For the text-containing cell, return its midpoint in (X, Y) coordinate format. 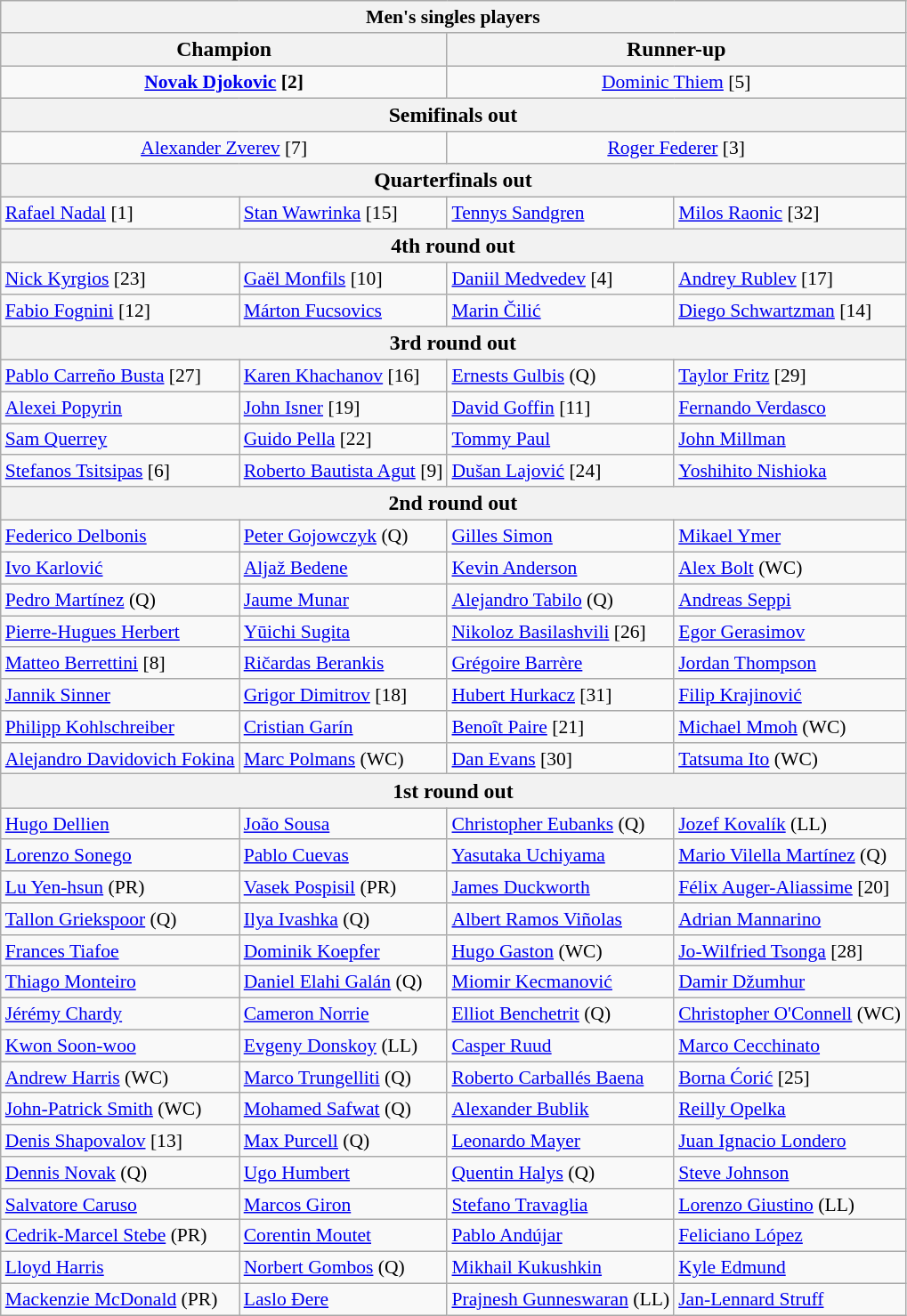
Grigor Dimitrov [18] (344, 695)
Tommy Paul (561, 440)
Diego Schwartzman [14] (790, 311)
Fernando Verdasco (790, 408)
Mikhail Kukushkin (561, 1268)
Borna Ćorić [25] (790, 1078)
Pedro Martínez (Q) (120, 600)
Reilly Opelka (790, 1110)
Peter Gojowczyk (Q) (344, 537)
Mohamed Safwat (Q) (344, 1110)
Daniel Elahi Galán (Q) (344, 982)
Andrey Rublev [17] (790, 279)
Karen Khachanov [16] (344, 376)
Roger Federer [3] (676, 148)
Philipp Kohlschreiber (120, 727)
Quarterfinals out (453, 181)
Lloyd Harris (120, 1268)
4th round out (453, 246)
Elliot Benchetrit (Q) (561, 1014)
Aljaž Bedene (344, 569)
Cristian Garín (344, 727)
Marco Trungelliti (Q) (344, 1078)
Marc Polmans (WC) (344, 759)
Albert Ramos Viñolas (561, 919)
Kwon Soon-woo (120, 1046)
Ernests Gulbis (Q) (561, 376)
Michael Mmoh (WC) (790, 727)
Tennys Sandgren (561, 214)
Stan Wawrinka [15] (344, 214)
Daniil Medvedev [4] (561, 279)
Juan Ignacio Londero (790, 1141)
Hugo Gaston (WC) (561, 951)
Félix Auger-Aliassime [20] (790, 887)
Ričardas Berankis (344, 664)
Andrew Harris (WC) (120, 1078)
Laslo Đere (344, 1300)
Denis Shapovalov [13] (120, 1141)
Jordan Thompson (790, 664)
Alexander Zverev [7] (224, 148)
Novak Djokovic [2] (224, 83)
Tallon Griekspoor (Q) (120, 919)
Jaume Munar (344, 600)
Champion (224, 50)
Cameron Norrie (344, 1014)
Mackenzie McDonald (PR) (120, 1300)
Gilles Simon (561, 537)
John Millman (790, 440)
Steve Johnson (790, 1173)
Semifinals out (453, 115)
Roberto Carballés Baena (561, 1078)
Fabio Fognini [12] (120, 311)
Prajnesh Gunneswaran (LL) (561, 1300)
Nick Kyrgios [23] (120, 279)
Ivo Karlović (120, 569)
Sam Querrey (120, 440)
Jozef Kovalík (LL) (790, 824)
Stefanos Tsitsipas [6] (120, 472)
Kyle Edmund (790, 1268)
Christopher Eubanks (Q) (561, 824)
Pablo Carreño Busta [27] (120, 376)
Alejandro Davidovich Fokina (120, 759)
Runner-up (676, 50)
Corentin Moutet (344, 1236)
Márton Fucsovics (344, 311)
Dušan Lajović [24] (561, 472)
Ilya Ivashka (Q) (344, 919)
Vasek Pospisil (PR) (344, 887)
Evgeny Donskoy (LL) (344, 1046)
Hubert Hurkacz [31] (561, 695)
Mario Vilella Martínez (Q) (790, 856)
Yasutaka Uchiyama (561, 856)
Damir Džumhur (790, 982)
Taylor Fritz [29] (790, 376)
Jannik Sinner (120, 695)
Pablo Cuevas (344, 856)
Quentin Halys (Q) (561, 1173)
Grégoire Barrère (561, 664)
Nikoloz Basilashvili [26] (561, 632)
Andreas Seppi (790, 600)
Ugo Humbert (344, 1173)
Jérémy Chardy (120, 1014)
Kevin Anderson (561, 569)
Alejandro Tabilo (Q) (561, 600)
1st round out (453, 791)
Lu Yen-hsun (PR) (120, 887)
3rd round out (453, 343)
Casper Ruud (561, 1046)
Alexei Popyrin (120, 408)
João Sousa (344, 824)
Stefano Travaglia (561, 1205)
Matteo Berrettini [8] (120, 664)
2nd round out (453, 504)
Mikael Ymer (790, 537)
Dominik Koepfer (344, 951)
Norbert Gombos (Q) (344, 1268)
Leonardo Mayer (561, 1141)
Alexander Bublik (561, 1110)
Cedrik-Marcel Stebe (PR) (120, 1236)
Roberto Bautista Agut [9] (344, 472)
Alex Bolt (WC) (790, 569)
Guido Pella [22] (344, 440)
Federico Delbonis (120, 537)
Pierre-Hugues Herbert (120, 632)
Miomir Kecmanović (561, 982)
Yūichi Sugita (344, 632)
Jo-Wilfried Tsonga [28] (790, 951)
Filip Krajinović (790, 695)
Salvatore Caruso (120, 1205)
Marin Čilić (561, 311)
Hugo Dellien (120, 824)
Adrian Mannarino (790, 919)
Dan Evans [30] (561, 759)
Jan-Lennard Struff (790, 1300)
Lorenzo Sonego (120, 856)
David Goffin [11] (561, 408)
Yoshihito Nishioka (790, 472)
Men's singles players (453, 17)
Feliciano López (790, 1236)
Marcos Giron (344, 1205)
Frances Tiafoe (120, 951)
Pablo Andújar (561, 1236)
Rafael Nadal [1] (120, 214)
Dominic Thiem [5] (676, 83)
Marco Cecchinato (790, 1046)
Gaël Monfils [10] (344, 279)
Thiago Monteiro (120, 982)
Max Purcell (Q) (344, 1141)
Tatsuma Ito (WC) (790, 759)
Dennis Novak (Q) (120, 1173)
John-Patrick Smith (WC) (120, 1110)
John Isner [19] (344, 408)
Benoît Paire [21] (561, 727)
James Duckworth (561, 887)
Lorenzo Giustino (LL) (790, 1205)
Christopher O'Connell (WC) (790, 1014)
Egor Gerasimov (790, 632)
Milos Raonic [32] (790, 214)
